Provide the [X, Y] coordinate of the cell's center where the given text is located.  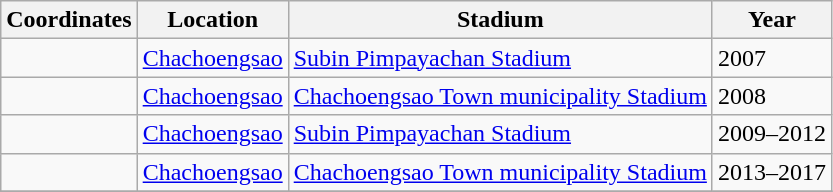
Location [212, 20]
2008 [772, 96]
2013–2017 [772, 172]
Coordinates [69, 20]
2007 [772, 58]
Year [772, 20]
Stadium [500, 20]
2009–2012 [772, 134]
